Identify which cell holds the provided text, then report its (X, Y) central coordinate. 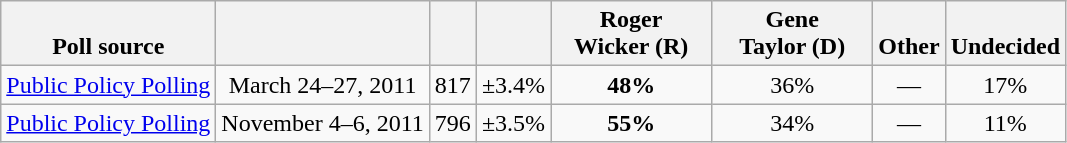
±3.4% (513, 85)
March 24–27, 2011 (322, 85)
RogerWicker (R) (632, 34)
55% (632, 123)
34% (792, 123)
Undecided (1005, 34)
11% (1005, 123)
817 (452, 85)
Other (909, 34)
±3.5% (513, 123)
36% (792, 85)
November 4–6, 2011 (322, 123)
GeneTaylor (D) (792, 34)
17% (1005, 85)
48% (632, 85)
Poll source (108, 34)
796 (452, 123)
